Extract the (X, Y) coordinate from the center of the cell holding the provided text.  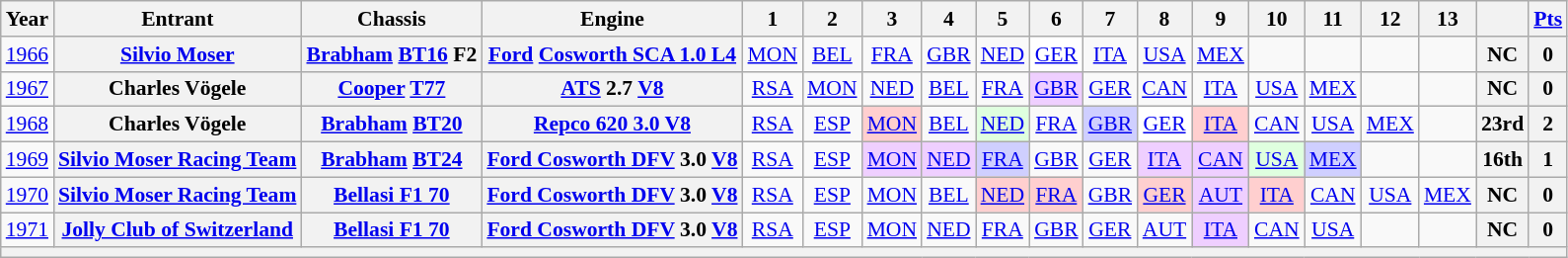
Jolly Club of Switzerland (178, 230)
5 (1003, 19)
Pts (1547, 19)
Brabham BT24 (391, 160)
6 (1056, 19)
Engine (612, 19)
Silvio Moser (178, 54)
1968 (28, 125)
1967 (28, 89)
23rd (1502, 125)
Entrant (178, 19)
ATS 2.7 V8 (612, 89)
Brabham BT16 F2 (391, 54)
13 (1448, 19)
4 (949, 19)
1971 (28, 230)
Brabham BT20 (391, 125)
11 (1333, 19)
1966 (28, 54)
12 (1390, 19)
Chassis (391, 19)
8 (1164, 19)
16th (1502, 160)
Cooper T77 (391, 89)
9 (1221, 19)
10 (1277, 19)
7 (1111, 19)
Ford Cosworth SCA 1.0 L4 (612, 54)
3 (892, 19)
1969 (28, 160)
Year (28, 19)
1970 (28, 195)
Repco 620 3.0 V8 (612, 125)
